Detect which cell encompasses the target text, then output its [x, y] center coordinate. 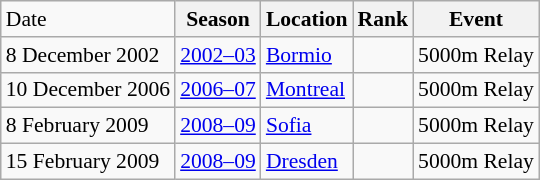
Season [218, 19]
Sofia [307, 126]
Dresden [307, 162]
Rank [382, 19]
8 December 2002 [88, 55]
10 December 2006 [88, 90]
Montreal [307, 90]
Location [307, 19]
15 February 2009 [88, 162]
Bormio [307, 55]
Event [476, 19]
2006–07 [218, 90]
2002–03 [218, 55]
Date [88, 19]
8 February 2009 [88, 126]
